Output the (X, Y) coordinate of the center of the cell containing the given text.  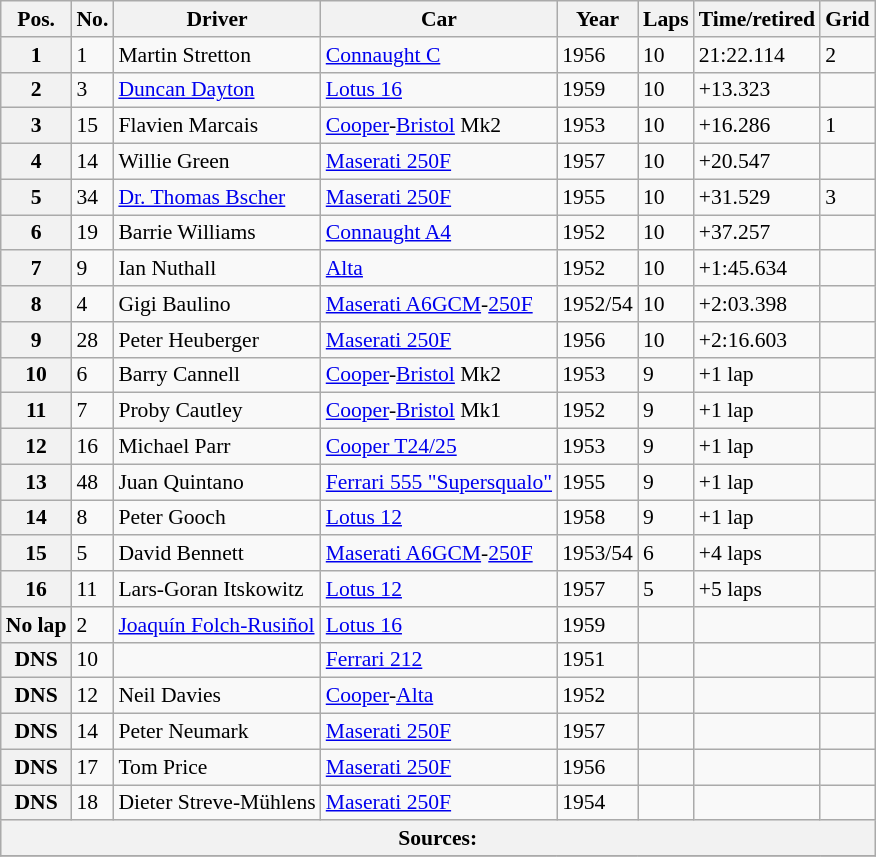
Driver (216, 19)
13 (36, 482)
Peter Neumark (216, 732)
Barrie Williams (216, 233)
Cooper-Alta (439, 696)
Alta (439, 269)
28 (92, 340)
Dieter Streve-Mühlens (216, 803)
Time/retired (757, 19)
Tom Price (216, 767)
Joaquín Folch-Rusiñol (216, 625)
17 (92, 767)
Ferrari 555 "Supersqualo" (439, 482)
+31.529 (757, 197)
+13.323 (757, 90)
Martin Stretton (216, 55)
+37.257 (757, 233)
Michael Parr (216, 447)
Ferrari 212 (439, 660)
21:22.114 (757, 55)
No lap (36, 625)
Flavien Marcais (216, 126)
Peter Heuberger (216, 340)
Car (439, 19)
Duncan Dayton (216, 90)
Gigi Baulino (216, 304)
1954 (598, 803)
18 (92, 803)
1951 (598, 660)
48 (92, 482)
+4 laps (757, 554)
Connaught C (439, 55)
Barry Cannell (216, 375)
Year (598, 19)
1952/54 (598, 304)
Sources: (438, 839)
Cooper-Bristol Mk1 (439, 411)
Laps (666, 19)
Neil Davies (216, 696)
+5 laps (757, 589)
Juan Quintano (216, 482)
Proby Cautley (216, 411)
1953/54 (598, 554)
+2:03.398 (757, 304)
Grid (848, 19)
+1:45.634 (757, 269)
David Bennett (216, 554)
Pos. (36, 19)
Lars-Goran Itskowitz (216, 589)
No. (92, 19)
+20.547 (757, 162)
+2:16.603 (757, 340)
19 (92, 233)
Connaught A4 (439, 233)
+16.286 (757, 126)
Peter Gooch (216, 518)
Dr. Thomas Bscher (216, 197)
Ian Nuthall (216, 269)
1958 (598, 518)
Cooper T24/25 (439, 447)
34 (92, 197)
Willie Green (216, 162)
